Identify which cell holds the provided text, then report its (x, y) central coordinate. 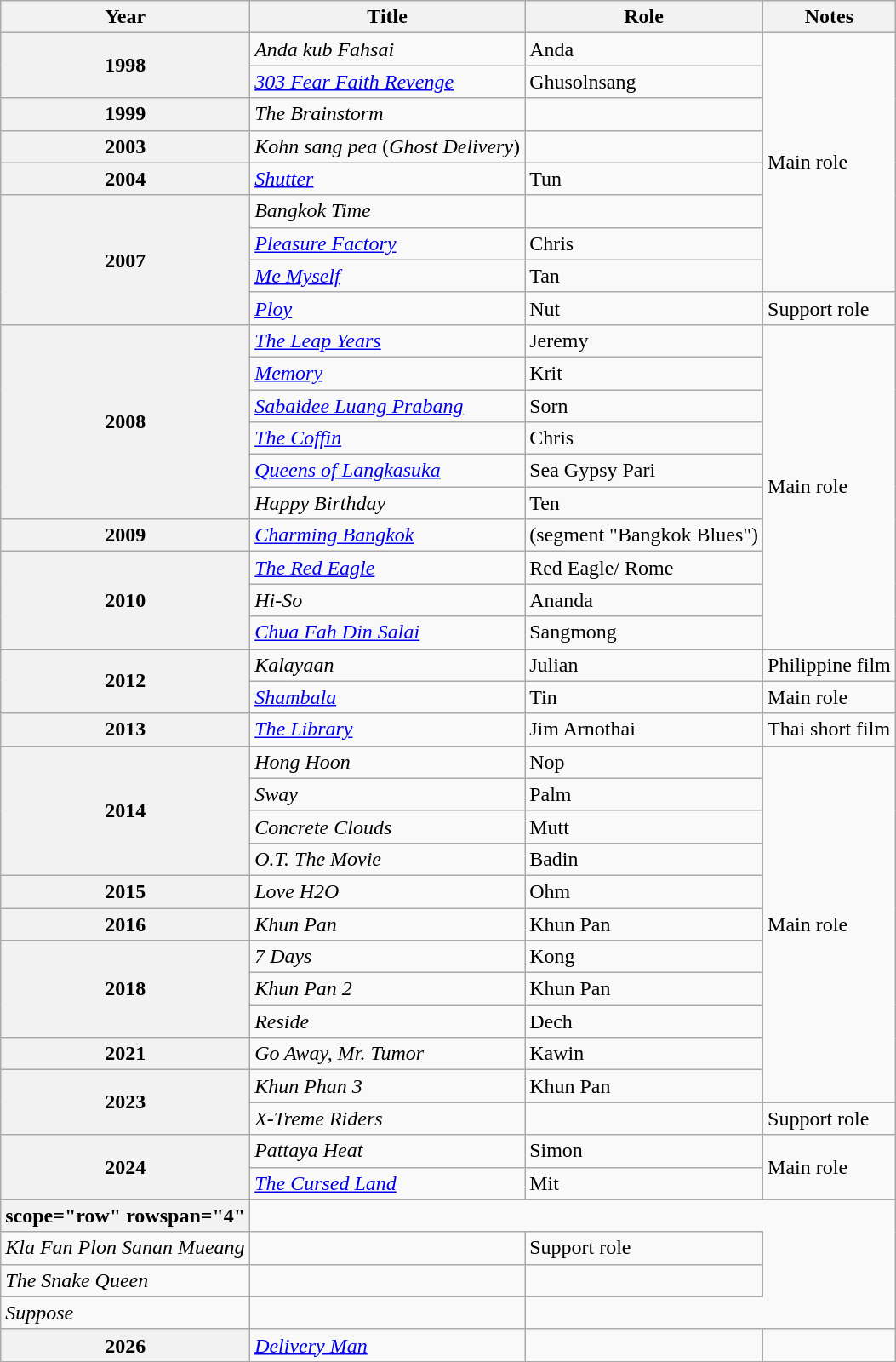
scope="row" rowspan="4" (126, 1216)
Badin (644, 859)
Red Eagle/ Rome (644, 568)
Kalayaan (388, 665)
Sangmong (644, 632)
Dech (644, 1021)
Tin (644, 697)
Julian (644, 665)
2004 (126, 179)
Concrete Clouds (388, 827)
X-Treme Riders (388, 1119)
Jeremy (644, 340)
The Coffin (388, 438)
Mutt (644, 827)
2008 (126, 421)
Kohn sang pea (Ghost Delivery) (388, 146)
Jim Arnothai (644, 730)
Mit (644, 1183)
2009 (126, 535)
The Leap Years (388, 340)
2018 (126, 989)
2014 (126, 810)
Love H2O (388, 891)
Kong (644, 957)
Sabaidee Luang Prabang (388, 406)
Title (388, 17)
Notes (830, 17)
Queens of Langkasuka (388, 471)
Ghusolnsang (644, 82)
Happy Birthday (388, 503)
Chua Fah Din Salai (388, 632)
Ploy (388, 308)
Tan (644, 276)
Year (126, 17)
The Snake Queen (126, 1280)
Bangkok Time (388, 211)
2024 (126, 1167)
Philippine film (830, 665)
7 Days (388, 957)
Anda (644, 49)
Khun Phan 3 (388, 1086)
Me Myself (388, 276)
Suppose (126, 1313)
Thai short film (830, 730)
The Red Eagle (388, 568)
1999 (126, 114)
The Library (388, 730)
Pattaya Heat (388, 1151)
2010 (126, 600)
Simon (644, 1151)
2016 (126, 924)
2026 (126, 1345)
Shambala (388, 697)
(segment "Bangkok Blues") (644, 535)
2023 (126, 1102)
Hong Hoon (388, 762)
2013 (126, 730)
Sway (388, 794)
O.T. The Movie (388, 859)
Pleasure Factory (388, 243)
Sea Gypsy Pari (644, 471)
Charming Bangkok (388, 535)
Ananda (644, 600)
Ohm (644, 891)
2015 (126, 891)
Khun Pan 2 (388, 989)
Anda kub Fahsai (388, 49)
1998 (126, 66)
The Cursed Land (388, 1183)
2003 (126, 146)
2012 (126, 681)
Kawin (644, 1054)
Ten (644, 503)
Go Away, Mr. Tumor (388, 1054)
Shutter (388, 179)
Nop (644, 762)
Role (644, 17)
The Brainstorm (388, 114)
2007 (126, 260)
Delivery Man (388, 1345)
2021 (126, 1054)
Nut (644, 308)
Reside (388, 1021)
Kla Fan Plon Sanan Mueang (126, 1248)
Sorn (644, 406)
Hi-So (388, 600)
Tun (644, 179)
Palm (644, 794)
303 Fear Faith Revenge (388, 82)
Memory (388, 373)
Krit (644, 373)
